For the text-containing cell, return its midpoint in [X, Y] coordinate format. 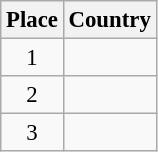
Place [32, 20]
1 [32, 58]
3 [32, 133]
2 [32, 95]
Country [110, 20]
